Determine the (X, Y) coordinate at the center of the cell enclosing the given text.  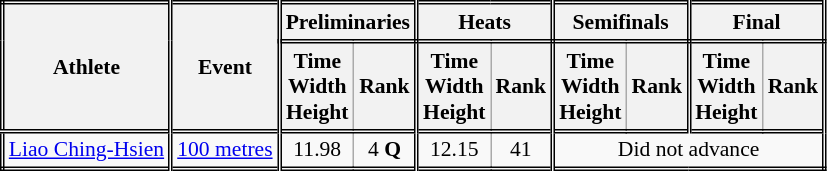
Did not advance (689, 150)
4 Q (386, 150)
Liao Ching-Hsien (86, 150)
12.15 (454, 150)
Preliminaries (348, 22)
11.98 (316, 150)
41 (522, 150)
Event (225, 67)
Athlete (86, 67)
Heats (485, 22)
Final (757, 22)
100 metres (225, 150)
Semifinals (621, 22)
